Pinpoint the cell where the given text exists, returning its [x, y] midpoint coordinate. 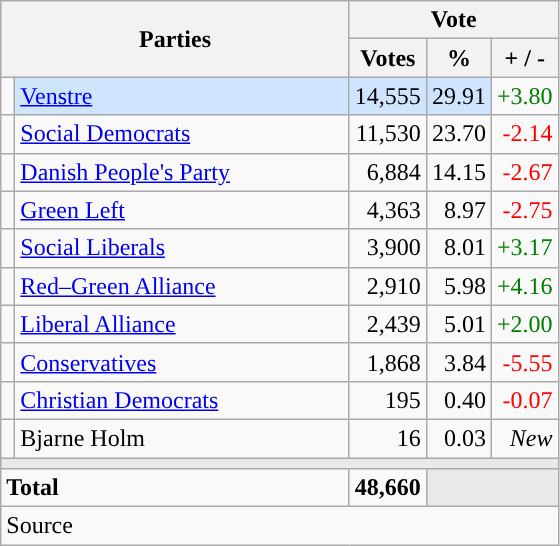
-2.67 [524, 172]
195 [388, 400]
3,900 [388, 248]
11,530 [388, 134]
Red–Green Alliance [182, 286]
5.01 [458, 324]
Liberal Alliance [182, 324]
-2.75 [524, 210]
+3.80 [524, 96]
Parties [176, 39]
% [458, 58]
16 [388, 438]
8.97 [458, 210]
0.40 [458, 400]
6,884 [388, 172]
2,910 [388, 286]
0.03 [458, 438]
1,868 [388, 362]
Green Left [182, 210]
Venstre [182, 96]
Source [280, 526]
-0.07 [524, 400]
Social Democrats [182, 134]
14,555 [388, 96]
Total [176, 488]
+4.16 [524, 286]
Christian Democrats [182, 400]
5.98 [458, 286]
Danish People's Party [182, 172]
+3.17 [524, 248]
29.91 [458, 96]
8.01 [458, 248]
New [524, 438]
Social Liberals [182, 248]
Conservatives [182, 362]
+2.00 [524, 324]
14.15 [458, 172]
+ / - [524, 58]
Bjarne Holm [182, 438]
4,363 [388, 210]
Vote [454, 20]
2,439 [388, 324]
Votes [388, 58]
-5.55 [524, 362]
-2.14 [524, 134]
48,660 [388, 488]
3.84 [458, 362]
23.70 [458, 134]
